Extract the [X, Y] coordinate from the center of the cell holding the provided text.  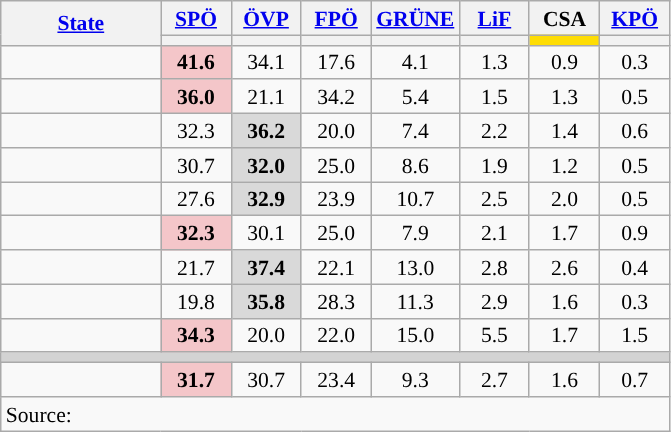
28.3 [336, 301]
34.2 [336, 97]
11.3 [415, 301]
7.4 [415, 131]
17.6 [336, 62]
10.7 [415, 199]
41.6 [196, 62]
2.1 [494, 233]
36.0 [196, 97]
32.0 [266, 165]
23.4 [336, 380]
0.7 [635, 380]
0.6 [635, 131]
1.4 [564, 131]
2.6 [564, 267]
2.7 [494, 380]
31.7 [196, 380]
Source: [336, 414]
CSA [564, 18]
21.7 [196, 267]
23.9 [336, 199]
1.9 [494, 165]
19.8 [196, 301]
ÖVP [266, 18]
2.5 [494, 199]
22.0 [336, 335]
34.1 [266, 62]
1.2 [564, 165]
LiF [494, 18]
0.4 [635, 267]
2.0 [564, 199]
FPÖ [336, 18]
GRÜNE [415, 18]
35.8 [266, 301]
7.9 [415, 233]
2.9 [494, 301]
2.2 [494, 131]
27.6 [196, 199]
8.6 [415, 165]
KPÖ [635, 18]
30.1 [266, 233]
9.3 [415, 380]
2.8 [494, 267]
21.1 [266, 97]
SPÖ [196, 18]
13.0 [415, 267]
5.4 [415, 97]
36.2 [266, 131]
32.9 [266, 199]
34.3 [196, 335]
4.1 [415, 62]
15.0 [415, 335]
37.4 [266, 267]
5.5 [494, 335]
State [81, 23]
22.1 [336, 267]
